Capture the cell that displays the provided text and extract its [x, y] central coordinate. 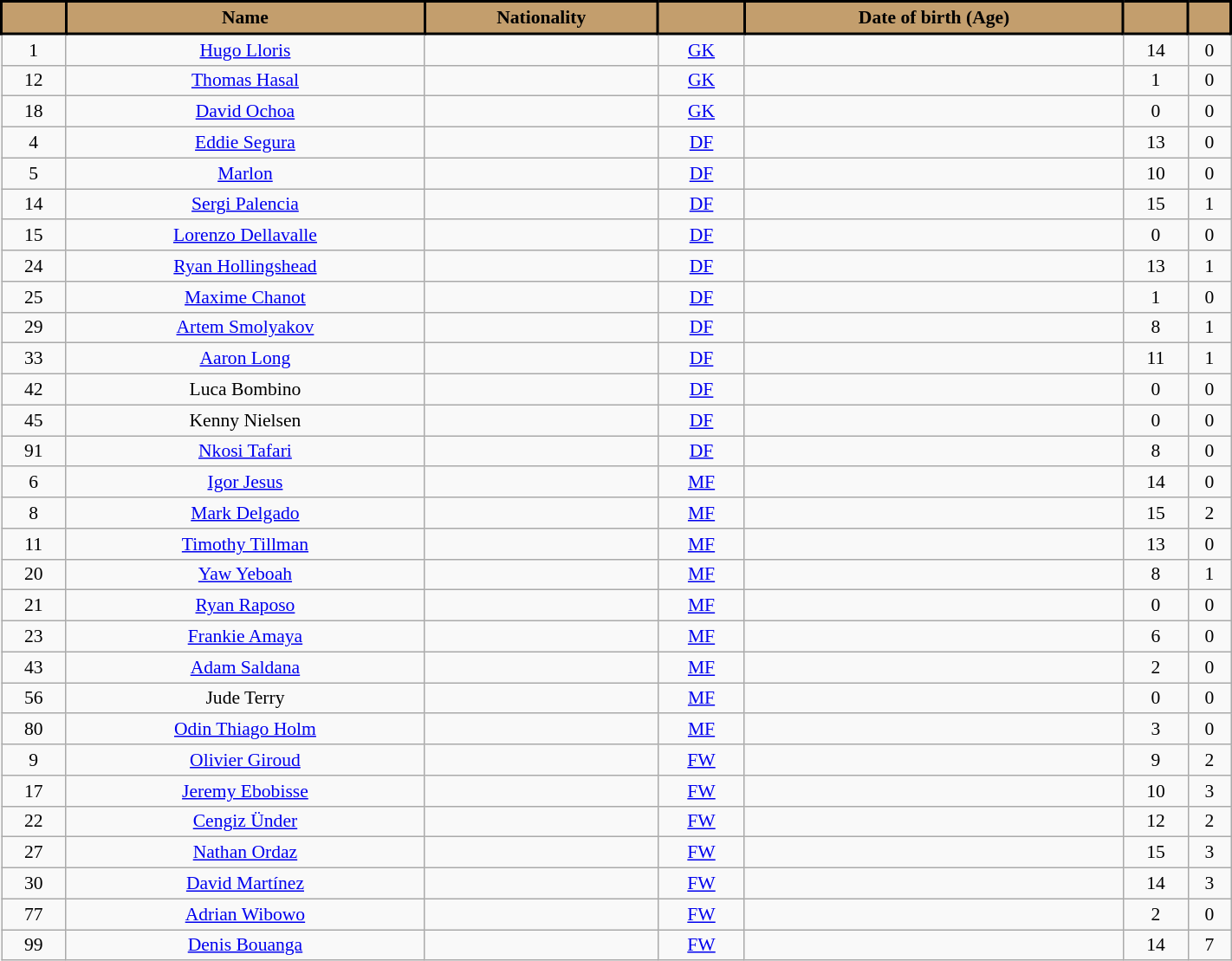
Adrian Wibowo [245, 914]
77 [35, 914]
23 [35, 637]
30 [35, 884]
Kenny Nielsen [245, 420]
Olivier Giroud [245, 760]
Odin Thiago Holm [245, 730]
22 [35, 821]
Mark Delgado [245, 513]
43 [35, 667]
Date of birth (Age) [934, 17]
17 [35, 791]
56 [35, 698]
42 [35, 390]
Maxime Chanot [245, 297]
Jude Terry [245, 698]
Jeremy Ebobisse [245, 791]
29 [35, 328]
Nationality [541, 17]
Sergi Palencia [245, 205]
Aaron Long [245, 359]
Adam Saldana [245, 667]
Marlon [245, 173]
Nathan Ordaz [245, 853]
Igor Jesus [245, 483]
5 [35, 173]
Eddie Segura [245, 143]
Artem Smolyakov [245, 328]
Yaw Yeboah [245, 575]
45 [35, 420]
Ryan Hollingshead [245, 266]
18 [35, 112]
Timothy Tillman [245, 544]
80 [35, 730]
Name [245, 17]
Ryan Raposo [245, 606]
Luca Bombino [245, 390]
Thomas Hasal [245, 81]
Cengiz Ünder [245, 821]
20 [35, 575]
24 [35, 266]
Lorenzo Dellavalle [245, 236]
4 [35, 143]
25 [35, 297]
David Martínez [245, 884]
33 [35, 359]
91 [35, 451]
21 [35, 606]
Denis Bouanga [245, 945]
Hugo Lloris [245, 49]
99 [35, 945]
Nkosi Tafari [245, 451]
27 [35, 853]
David Ochoa [245, 112]
7 [1209, 945]
Frankie Amaya [245, 637]
